Provide the (x, y) coordinate of the cell's center where the given text is located.  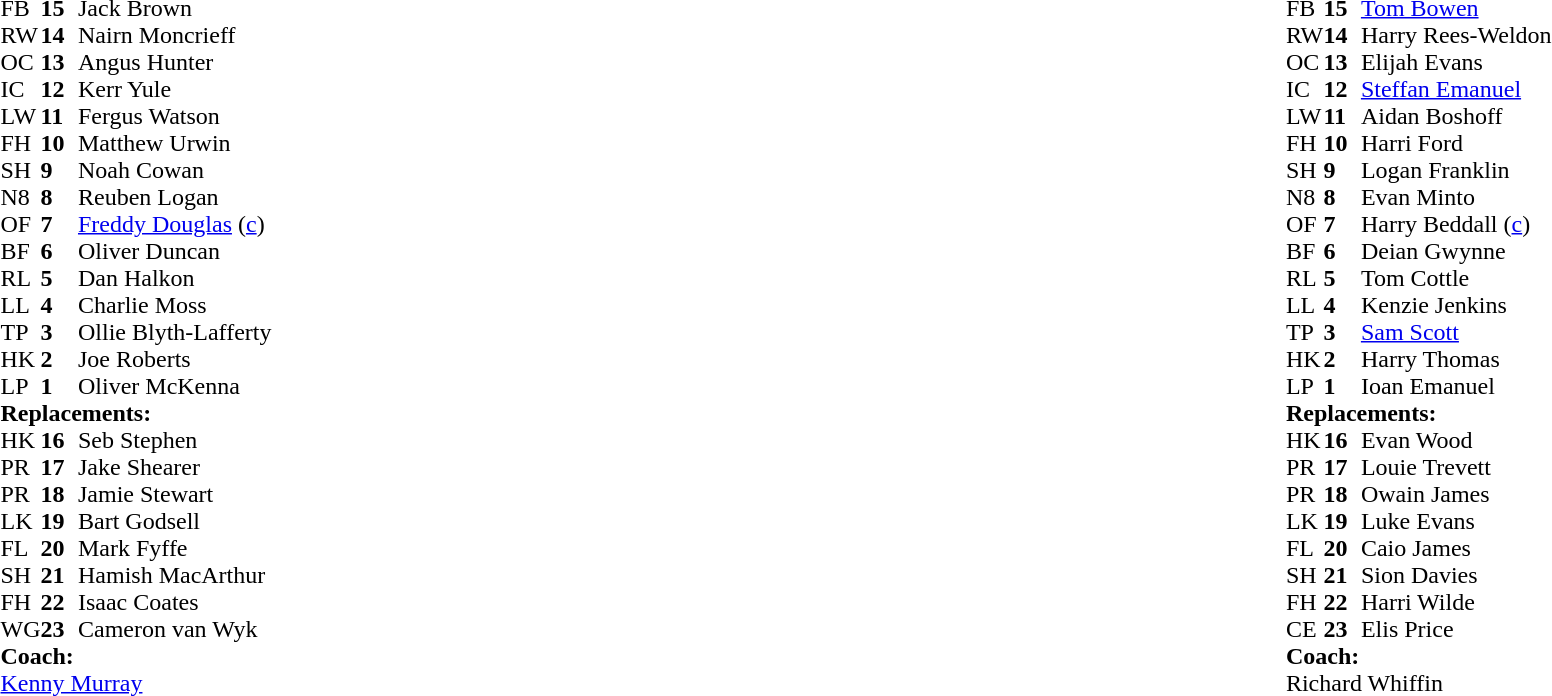
Freddy Douglas (c) (175, 224)
Seb Stephen (175, 440)
Owain James (1456, 494)
Steffan Emanuel (1456, 90)
Ollie Blyth-Lafferty (175, 332)
Joe Roberts (175, 360)
Nairn Moncrieff (175, 36)
Charlie Moss (175, 306)
Fergus Watson (175, 116)
Matthew Urwin (175, 144)
Harry Thomas (1456, 360)
Harri Wilde (1456, 602)
WG (20, 630)
Elijah Evans (1456, 62)
Evan Wood (1456, 440)
Isaac Coates (175, 602)
Oliver Duncan (175, 252)
Logan Franklin (1456, 170)
Bart Godsell (175, 522)
Kenzie Jenkins (1456, 306)
Sion Davies (1456, 576)
Jake Shearer (175, 468)
Jamie Stewart (175, 494)
Harry Beddall (c) (1456, 224)
Dan Halkon (175, 278)
Mark Fyffe (175, 548)
Kerr Yule (175, 90)
Oliver McKenna (175, 386)
Angus Hunter (175, 62)
Elis Price (1456, 630)
Aidan Boshoff (1456, 116)
Sam Scott (1456, 332)
Tom Cottle (1456, 278)
Caio James (1456, 548)
Reuben Logan (175, 198)
Cameron van Wyk (175, 630)
Harry Rees-Weldon (1456, 36)
CE (1305, 630)
Hamish MacArthur (175, 576)
Evan Minto (1456, 198)
Luke Evans (1456, 522)
Louie Trevett (1456, 468)
Noah Cowan (175, 170)
Harri Ford (1456, 144)
Deian Gwynne (1456, 252)
Ioan Emanuel (1456, 386)
